Detect which cell encompasses the target text, then output its [X, Y] center coordinate. 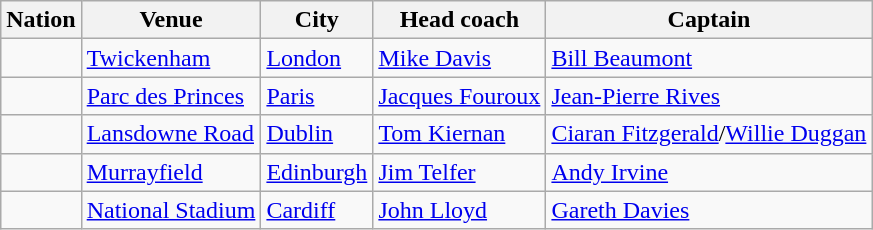
Cardiff [317, 210]
Parc des Princes [171, 96]
Captain [709, 20]
Andy Irvine [709, 172]
Head coach [460, 20]
Mike Davis [460, 58]
Lansdowne Road [171, 134]
Gareth Davies [709, 210]
City [317, 20]
Tom Kiernan [460, 134]
National Stadium [171, 210]
Paris [317, 96]
John Lloyd [460, 210]
Nation [41, 20]
Edinburgh [317, 172]
Jim Telfer [460, 172]
Murrayfield [171, 172]
London [317, 58]
Jean-Pierre Rives [709, 96]
Venue [171, 20]
Twickenham [171, 58]
Dublin [317, 134]
Bill Beaumont [709, 58]
Jacques Fouroux [460, 96]
Ciaran Fitzgerald/Willie Duggan [709, 134]
